Return the [x, y] coordinate for the center point of the cell that contains the specified text.  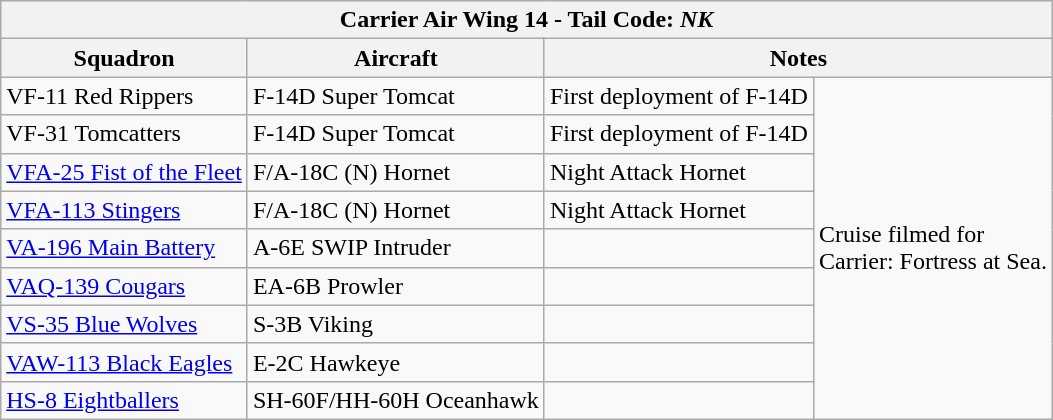
VFA-25 Fist of the Fleet [124, 172]
A-6E SWIP Intruder [396, 248]
Cruise filmed forCarrier: Fortress at Sea. [932, 248]
SH-60F/HH-60H Oceanhawk [396, 400]
Notes [798, 58]
VFA-113 Stingers [124, 210]
EA-6B Prowler [396, 286]
HS-8 Eightballers [124, 400]
VF-11 Red Rippers [124, 96]
Squadron [124, 58]
S-3B Viking [396, 324]
Aircraft [396, 58]
Carrier Air Wing 14 - Tail Code: NK [527, 20]
VAW-113 Black Eagles [124, 362]
E-2C Hawkeye [396, 362]
VA-196 Main Battery [124, 248]
VAQ-139 Cougars [124, 286]
VF-31 Tomcatters [124, 134]
VS-35 Blue Wolves [124, 324]
